Detect which cell encompasses the target text, then output its [x, y] center coordinate. 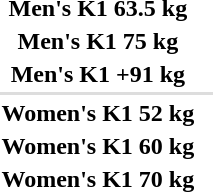
Men's K1 75 kg [98, 41]
Men's K1 +91 kg [98, 74]
Women's K1 52 kg [98, 113]
Women's K1 60 kg [98, 146]
